Output the (X, Y) coordinate of the center of the cell containing the given text.  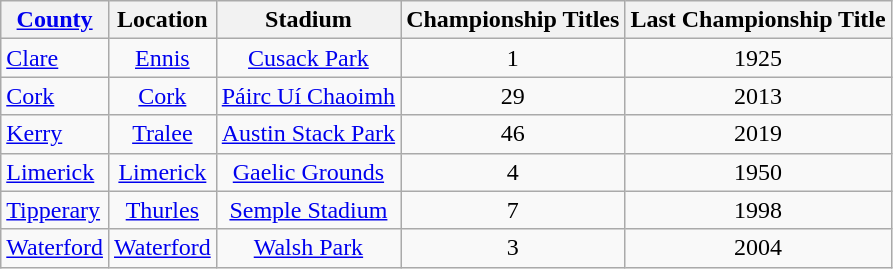
1998 (758, 210)
County (55, 20)
46 (513, 134)
Walsh Park (308, 248)
Páirc Uí Chaoimh (308, 96)
29 (513, 96)
Gaelic Grounds (308, 172)
4 (513, 172)
Kerry (55, 134)
2019 (758, 134)
Stadium (308, 20)
3 (513, 248)
Location (162, 20)
1 (513, 58)
1950 (758, 172)
Austin Stack Park (308, 134)
7 (513, 210)
Clare (55, 58)
Tralee (162, 134)
2004 (758, 248)
1925 (758, 58)
Cusack Park (308, 58)
Semple Stadium (308, 210)
Last Championship Title (758, 20)
Tipperary (55, 210)
2013 (758, 96)
Ennis (162, 58)
Championship Titles (513, 20)
Thurles (162, 210)
